Detect which cell encompasses the target text, then output its [X, Y] center coordinate. 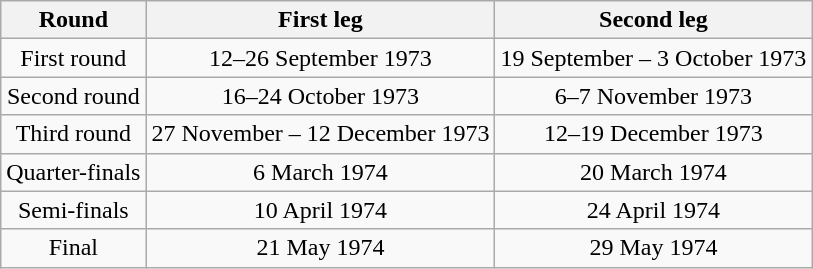
Quarter-finals [74, 172]
24 April 1974 [654, 210]
6–7 November 1973 [654, 96]
Final [74, 248]
6 March 1974 [320, 172]
Third round [74, 134]
20 March 1974 [654, 172]
16–24 October 1973 [320, 96]
Semi-finals [74, 210]
21 May 1974 [320, 248]
12–19 December 1973 [654, 134]
Second round [74, 96]
27 November – 12 December 1973 [320, 134]
29 May 1974 [654, 248]
12–26 September 1973 [320, 58]
First leg [320, 20]
10 April 1974 [320, 210]
Second leg [654, 20]
First round [74, 58]
Round [74, 20]
19 September – 3 October 1973 [654, 58]
